Provide the [X, Y] coordinate of the cell's center where the given text is located.  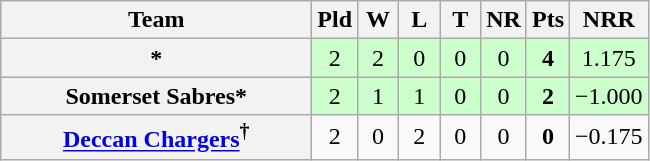
W [378, 20]
NRR [610, 20]
Deccan Chargers† [156, 138]
Team [156, 20]
T [460, 20]
−1.000 [610, 96]
−0.175 [610, 138]
NR [504, 20]
* [156, 58]
Pts [548, 20]
Pld [335, 20]
4 [548, 58]
L [420, 20]
Somerset Sabres* [156, 96]
1.175 [610, 58]
